Identify which cell holds the provided text, then report its [X, Y] central coordinate. 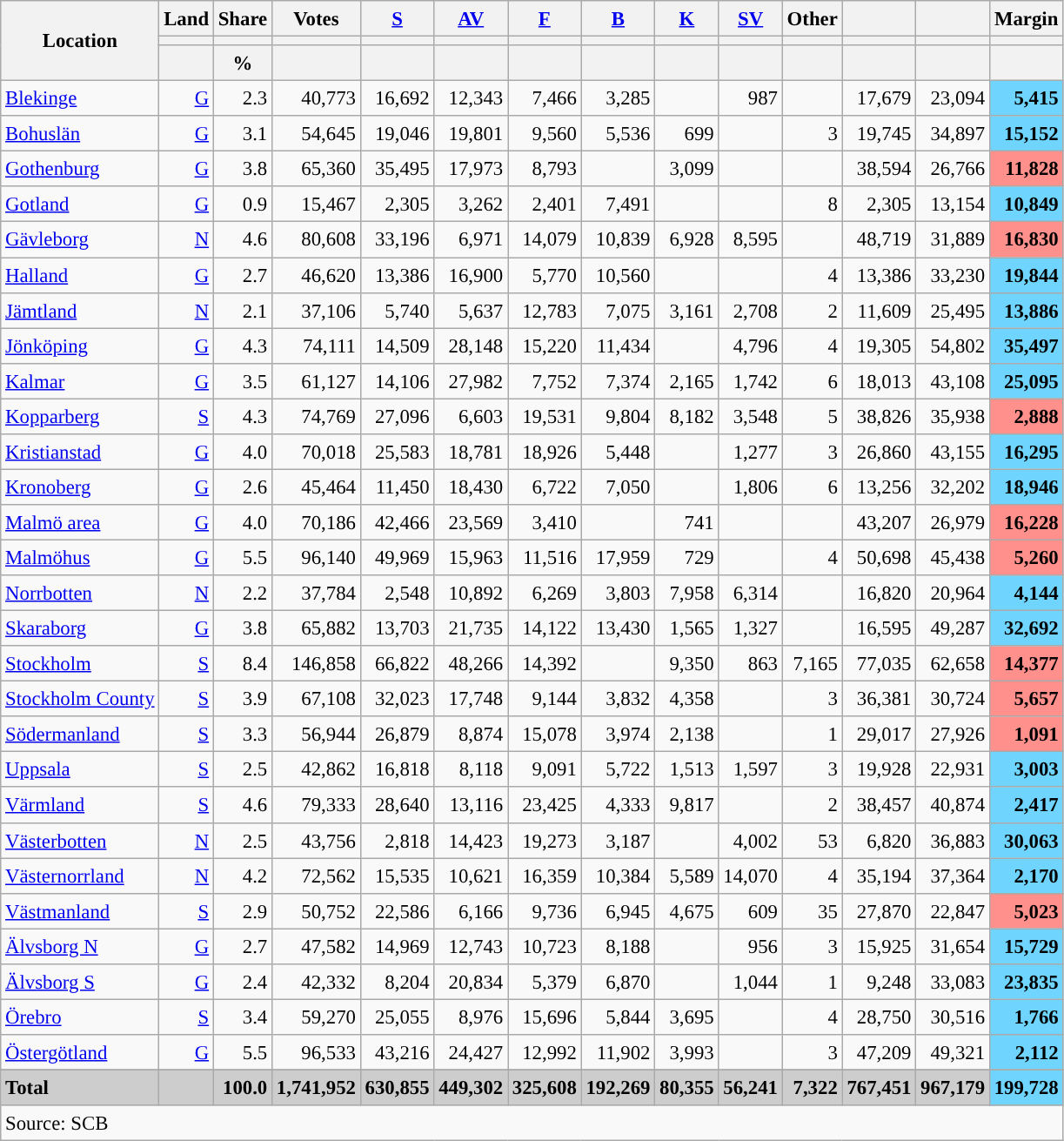
53 [813, 841]
7,322 [813, 1088]
1,597 [750, 769]
8,118 [472, 769]
43,155 [954, 453]
Älvsborg S [80, 982]
3,410 [545, 522]
11,609 [879, 310]
17,679 [879, 99]
Älvsborg N [80, 947]
15,220 [545, 346]
767,451 [879, 1088]
35,495 [397, 169]
Kristianstad [80, 453]
16,692 [397, 99]
199,728 [1027, 1088]
5,740 [397, 310]
8.4 [242, 663]
45,464 [317, 487]
37,364 [954, 876]
2.4 [242, 982]
9,817 [687, 806]
987 [750, 99]
16,228 [1027, 522]
6,603 [472, 416]
18,926 [545, 453]
4,358 [687, 700]
46,620 [317, 275]
9,560 [545, 134]
72,562 [317, 876]
30,724 [954, 700]
18,430 [472, 487]
Östergötland [80, 1053]
2,818 [397, 841]
15,535 [397, 876]
7,165 [813, 663]
SV [750, 19]
Source: SCB [532, 1123]
741 [687, 522]
28,148 [472, 346]
12,783 [545, 310]
5,415 [1027, 99]
16,818 [397, 769]
17,959 [618, 557]
8,182 [687, 416]
13,154 [954, 204]
Jönköping [80, 346]
3,161 [687, 310]
65,360 [317, 169]
3,993 [687, 1053]
5,536 [618, 134]
28,750 [879, 1017]
13,430 [618, 628]
28,640 [397, 806]
2.9 [242, 910]
26,979 [954, 522]
16,820 [879, 594]
48,266 [472, 663]
33,083 [954, 982]
12,992 [545, 1053]
7,050 [618, 487]
19,531 [545, 416]
2,401 [545, 204]
7,075 [618, 310]
2,138 [687, 735]
16,595 [879, 628]
7,466 [545, 99]
12,343 [472, 99]
12,743 [472, 947]
26,879 [397, 735]
42,332 [317, 982]
27,096 [397, 416]
26,766 [954, 169]
43,108 [954, 381]
14,969 [397, 947]
6,269 [545, 594]
4,333 [618, 806]
5 [813, 416]
Halland [80, 275]
Malmö area [80, 522]
2.6 [242, 487]
29,017 [879, 735]
43,216 [397, 1053]
70,186 [317, 522]
19,801 [472, 134]
19,928 [879, 769]
K [687, 19]
43,756 [317, 841]
38,826 [879, 416]
2,708 [750, 310]
3,099 [687, 169]
2,548 [397, 594]
Blekinge [80, 99]
Örebro [80, 1017]
38,594 [879, 169]
Bohuslän [80, 134]
24,427 [472, 1053]
45,438 [954, 557]
6,971 [472, 240]
54,645 [317, 134]
9,248 [879, 982]
15,467 [317, 204]
4,144 [1027, 594]
729 [687, 557]
27,870 [879, 910]
10,560 [618, 275]
3,803 [618, 594]
32,202 [954, 487]
Votes [317, 19]
Gävleborg [80, 240]
38,457 [879, 806]
74,111 [317, 346]
17,973 [472, 169]
37,784 [317, 594]
50,698 [879, 557]
AV [472, 19]
23,835 [1027, 982]
7,958 [687, 594]
1,327 [750, 628]
5,589 [687, 876]
6,314 [750, 594]
3,695 [687, 1017]
32,692 [1027, 628]
Norrbotten [80, 594]
67,108 [317, 700]
Värmland [80, 806]
42,862 [317, 769]
Stockholm County [80, 700]
Land [186, 19]
16,830 [1027, 240]
325,608 [545, 1088]
20,834 [472, 982]
11,450 [397, 487]
25,495 [954, 310]
48,719 [879, 240]
956 [750, 947]
35 [813, 910]
35,194 [879, 876]
13,256 [879, 487]
11,434 [618, 346]
Malmöhus [80, 557]
1,742 [750, 381]
3,974 [618, 735]
Total [80, 1088]
6,928 [687, 240]
6,870 [618, 982]
14,377 [1027, 663]
22,586 [397, 910]
Kronoberg [80, 487]
15,925 [879, 947]
42,466 [397, 522]
1,565 [687, 628]
49,287 [954, 628]
Västerbotten [80, 841]
Kalmar [80, 381]
3.1 [242, 134]
10,621 [472, 876]
4,796 [750, 346]
5,023 [1027, 910]
8,188 [618, 947]
8,204 [397, 982]
2,888 [1027, 416]
16,900 [472, 275]
13,886 [1027, 310]
4.2 [242, 876]
Västmanland [80, 910]
27,926 [954, 735]
3,262 [472, 204]
3,003 [1027, 769]
967,179 [954, 1088]
5,657 [1027, 700]
31,654 [954, 947]
59,270 [317, 1017]
8 [813, 204]
23,094 [954, 99]
2.3 [242, 99]
15,078 [545, 735]
7,752 [545, 381]
8,595 [750, 240]
23,569 [472, 522]
100.0 [242, 1088]
79,333 [317, 806]
10,839 [618, 240]
% [242, 63]
Uppsala [80, 769]
6,166 [472, 910]
30,516 [954, 1017]
Other [813, 19]
10,384 [618, 876]
14,106 [397, 381]
Västernorrland [80, 876]
5,379 [545, 982]
5,260 [1027, 557]
23,425 [545, 806]
19,273 [545, 841]
54,802 [954, 346]
7,374 [618, 381]
15,963 [472, 557]
40,874 [954, 806]
25,583 [397, 453]
10,723 [545, 947]
15,729 [1027, 947]
2.1 [242, 310]
Jämtland [80, 310]
0.9 [242, 204]
3,548 [750, 416]
10,892 [472, 594]
630,855 [397, 1088]
50,752 [317, 910]
43,207 [879, 522]
19,305 [879, 346]
66,822 [397, 663]
27,982 [472, 381]
19,046 [397, 134]
Gotland [80, 204]
70,018 [317, 453]
1,044 [750, 982]
Skaraborg [80, 628]
F [545, 19]
31,889 [954, 240]
1,806 [750, 487]
10,849 [1027, 204]
Margin [1027, 19]
2.2 [242, 594]
863 [750, 663]
6,945 [618, 910]
3,832 [618, 700]
80,355 [687, 1088]
11,828 [1027, 169]
6,722 [545, 487]
449,302 [472, 1088]
2,417 [1027, 806]
16,295 [1027, 453]
609 [750, 910]
33,196 [397, 240]
1,741,952 [317, 1088]
18,946 [1027, 487]
8,976 [472, 1017]
8,874 [472, 735]
3,187 [618, 841]
25,095 [1027, 381]
Kopparberg [80, 416]
Södermanland [80, 735]
36,381 [879, 700]
15,152 [1027, 134]
2,112 [1027, 1053]
5,722 [618, 769]
18,781 [472, 453]
5,770 [545, 275]
192,269 [618, 1088]
14,509 [397, 346]
3.3 [242, 735]
13,116 [472, 806]
19,745 [879, 134]
21,735 [472, 628]
96,533 [317, 1053]
26,860 [879, 453]
14,122 [545, 628]
Gothenburg [80, 169]
3.4 [242, 1017]
2,165 [687, 381]
37,106 [317, 310]
14,079 [545, 240]
9,736 [545, 910]
14,392 [545, 663]
35,497 [1027, 346]
699 [687, 134]
36,883 [954, 841]
14,070 [750, 876]
1,277 [750, 453]
Location [80, 41]
3.9 [242, 700]
47,209 [879, 1053]
9,804 [618, 416]
16,359 [545, 876]
56,944 [317, 735]
15,696 [545, 1017]
13,703 [397, 628]
19,844 [1027, 275]
18,013 [879, 381]
9,144 [545, 700]
1,091 [1027, 735]
34,897 [954, 134]
8,793 [545, 169]
49,969 [397, 557]
5,637 [472, 310]
22,931 [954, 769]
Stockholm [80, 663]
40,773 [317, 99]
30,063 [1027, 841]
5,844 [618, 1017]
14,423 [472, 841]
7,491 [618, 204]
32,023 [397, 700]
96,140 [317, 557]
47,582 [317, 947]
56,241 [750, 1088]
17,748 [472, 700]
22,847 [954, 910]
49,321 [954, 1053]
65,882 [317, 628]
11,902 [618, 1053]
9,091 [545, 769]
3.5 [242, 381]
35,938 [954, 416]
4,675 [687, 910]
74,769 [317, 416]
1,513 [687, 769]
Share [242, 19]
20,964 [954, 594]
146,858 [317, 663]
77,035 [879, 663]
6,820 [879, 841]
1,766 [1027, 1017]
62,658 [954, 663]
80,608 [317, 240]
4,002 [750, 841]
25,055 [397, 1017]
B [618, 19]
2,170 [1027, 876]
11,516 [545, 557]
9,350 [687, 663]
33,230 [954, 275]
3,285 [618, 99]
61,127 [317, 381]
5,448 [618, 453]
